Return the [X, Y] coordinate for the center point of the cell that contains the specified text.  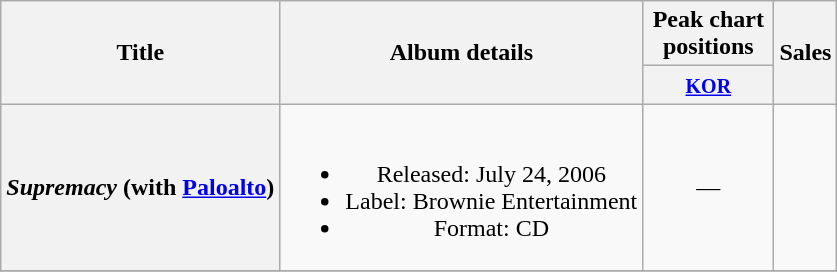
— [708, 188]
Title [140, 52]
Supremacy (with Paloalto) [140, 188]
Sales [806, 52]
Album details [462, 52]
Released: July 24, 2006Label: Brownie EntertainmentFormat: CD [462, 188]
Peak chart positions [708, 34]
KOR [708, 85]
